Pinpoint the cell where the given text exists, returning its (X, Y) midpoint coordinate. 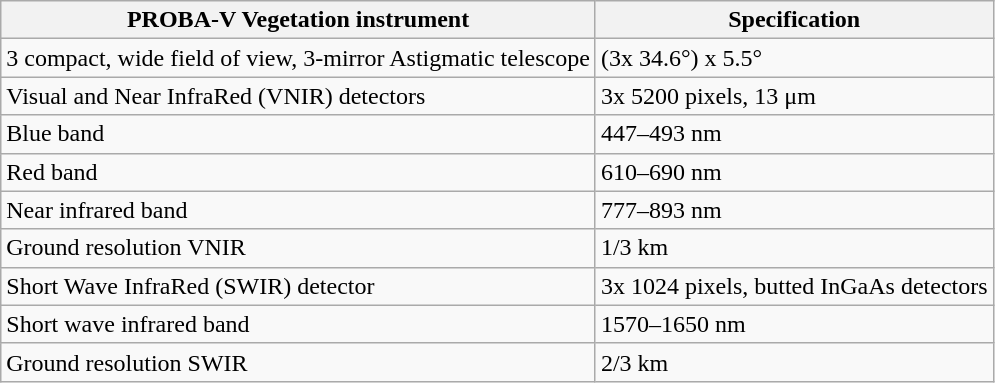
447–493 nm (794, 134)
Short Wave InfraRed (SWIR) detector (298, 286)
Visual and Near InfraRed (VNIR) detectors (298, 96)
610–690 nm (794, 172)
PROBA-V Vegetation instrument (298, 20)
777–893 nm (794, 210)
3 compact, wide field of view, 3-mirror Astigmatic telescope (298, 58)
Red band (298, 172)
Near infrared band (298, 210)
3x 1024 pixels, butted InGaAs detectors (794, 286)
Blue band (298, 134)
(3x 34.6°) x 5.5° (794, 58)
Ground resolution VNIR (298, 248)
2/3 km (794, 362)
3x 5200 pixels, 13 μm (794, 96)
Short wave infrared band (298, 324)
1570–1650 nm (794, 324)
1/3 km (794, 248)
Specification (794, 20)
Ground resolution SWIR (298, 362)
